Find where the given text appears and provide that cell's center as [x, y] coordinate. 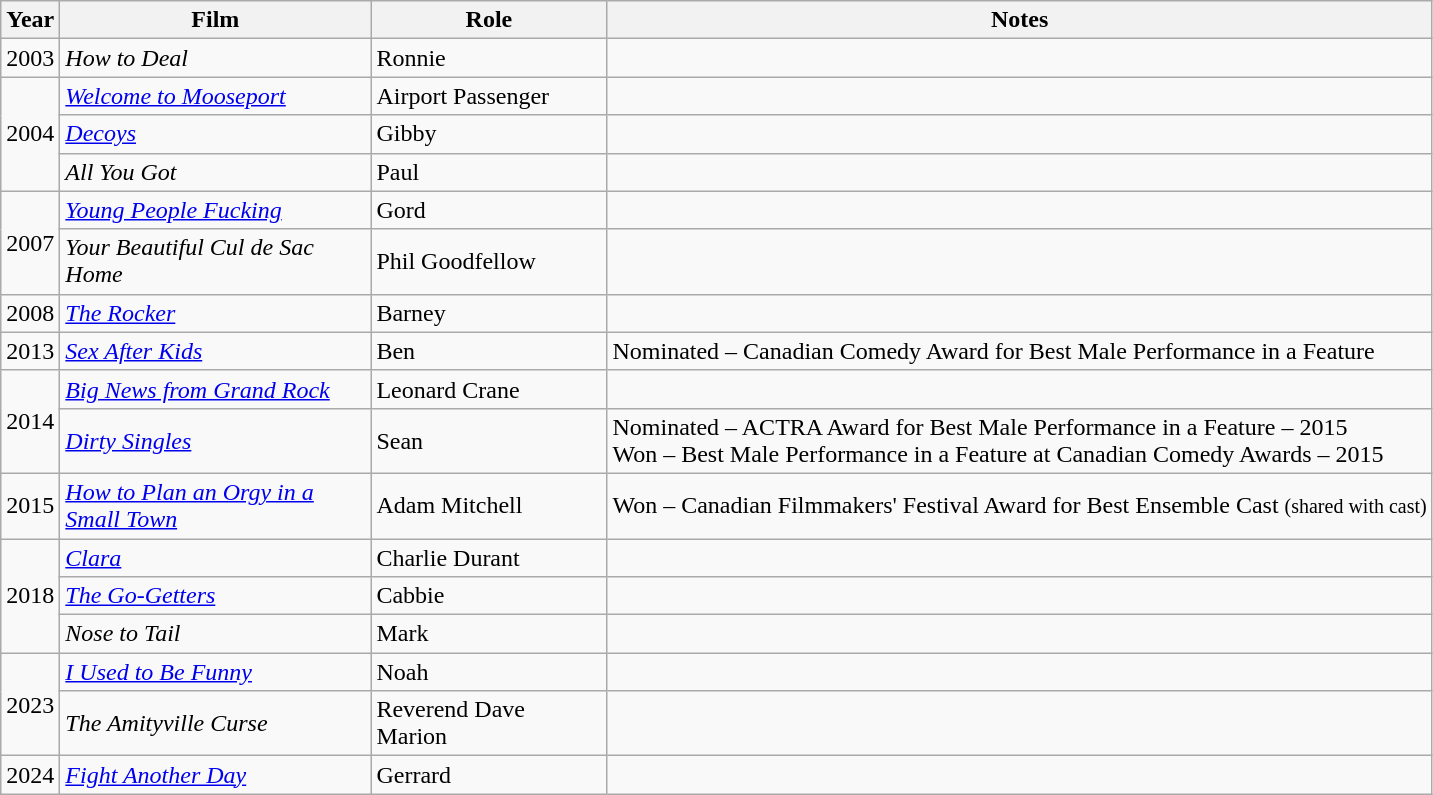
Nominated – Canadian Comedy Award for Best Male Performance in a Feature [1020, 351]
Film [216, 20]
Adam Mitchell [489, 506]
The Rocker [216, 313]
Your Beautiful Cul de Sac Home [216, 262]
Paul [489, 172]
Charlie Durant [489, 557]
The Amityville Curse [216, 724]
Won – Canadian Filmmakers' Festival Award for Best Ensemble Cast (shared with cast) [1020, 506]
Nominated – ACTRA Award for Best Male Performance in a Feature – 2015Won – Best Male Performance in a Feature at Canadian Comedy Awards – 2015 [1020, 440]
Gerrard [489, 775]
Role [489, 20]
2003 [30, 58]
Fight Another Day [216, 775]
Nose to Tail [216, 634]
2007 [30, 242]
2014 [30, 422]
Dirty Singles [216, 440]
Sex After Kids [216, 351]
I Used to Be Funny [216, 672]
Barney [489, 313]
Notes [1020, 20]
Leonard Crane [489, 389]
Sean [489, 440]
Ben [489, 351]
Noah [489, 672]
2023 [30, 704]
Decoys [216, 134]
All You Got [216, 172]
Mark [489, 634]
2013 [30, 351]
2015 [30, 506]
Reverend Dave Marion [489, 724]
2008 [30, 313]
Year [30, 20]
2004 [30, 134]
Welcome to Mooseport [216, 96]
Big News from Grand Rock [216, 389]
How to Plan an Orgy in a Small Town [216, 506]
Phil Goodfellow [489, 262]
2018 [30, 595]
Ronnie [489, 58]
Gibby [489, 134]
Gord [489, 210]
Cabbie [489, 596]
Clara [216, 557]
Airport Passenger [489, 96]
The Go-Getters [216, 596]
Young People Fucking [216, 210]
How to Deal [216, 58]
2024 [30, 775]
